Extract the [x, y] coordinate from the center of the cell holding the provided text.  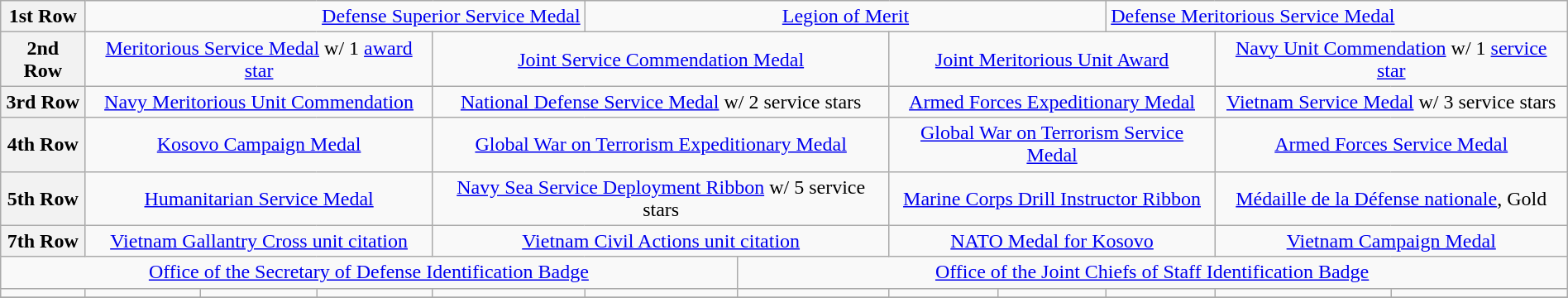
Navy Meritorious Unit Commendation [260, 102]
Meritorious Service Medal w/ 1 award star [260, 60]
Armed Forces Expeditionary Medal [1052, 102]
Defense Superior Service Medal [335, 17]
Legion of Merit [845, 17]
Vietnam Gallantry Cross unit citation [260, 241]
Joint Service Commendation Medal [661, 60]
Defense Meritorious Service Medal [1337, 17]
5th Row [43, 199]
Vietnam Service Medal w/ 3 service stars [1391, 102]
Marine Corps Drill Instructor Ribbon [1052, 199]
National Defense Service Medal w/ 2 service stars [661, 102]
Navy Unit Commendation w/ 1 service star [1391, 60]
Office of the Joint Chiefs of Staff Identification Badge [1152, 272]
Office of the Secretary of Defense Identification Badge [369, 272]
Armed Forces Service Medal [1391, 144]
Navy Sea Service Deployment Ribbon w/ 5 service stars [661, 199]
Vietnam Campaign Medal [1391, 241]
2nd Row [43, 60]
Médaille de la Défense nationale, Gold [1391, 199]
1st Row [43, 17]
Joint Meritorious Unit Award [1052, 60]
7th Row [43, 241]
Global War on Terrorism Expeditionary Medal [661, 144]
Kosovo Campaign Medal [260, 144]
4th Row [43, 144]
Humanitarian Service Medal [260, 199]
Global War on Terrorism Service Medal [1052, 144]
NATO Medal for Kosovo [1052, 241]
Vietnam Civil Actions unit citation [661, 241]
3rd Row [43, 102]
